For the text-containing cell, return its midpoint in [X, Y] coordinate format. 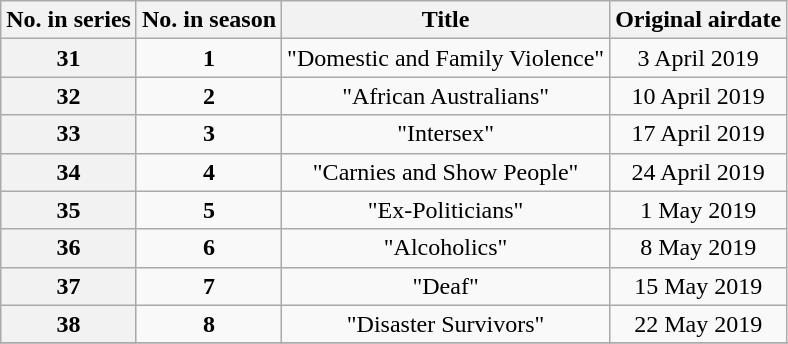
Title [446, 20]
7 [208, 286]
3 [208, 134]
"Disaster Survivors" [446, 324]
No. in season [208, 20]
17 April 2019 [698, 134]
"Alcoholics" [446, 248]
1 May 2019 [698, 210]
"Intersex" [446, 134]
8 [208, 324]
No. in series [69, 20]
33 [69, 134]
31 [69, 58]
2 [208, 96]
32 [69, 96]
1 [208, 58]
24 April 2019 [698, 172]
Original airdate [698, 20]
3 April 2019 [698, 58]
"Ex-Politicians" [446, 210]
5 [208, 210]
35 [69, 210]
10 April 2019 [698, 96]
"Deaf" [446, 286]
36 [69, 248]
37 [69, 286]
"African Australians" [446, 96]
4 [208, 172]
34 [69, 172]
"Carnies and Show People" [446, 172]
15 May 2019 [698, 286]
38 [69, 324]
8 May 2019 [698, 248]
6 [208, 248]
22 May 2019 [698, 324]
"Domestic and Family Violence" [446, 58]
